Return the (x, y) coordinate for the center point of the cell that contains the specified text.  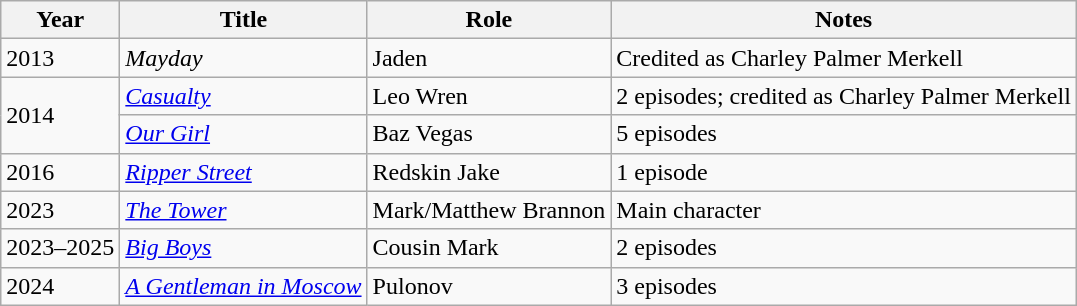
Our Girl (244, 134)
2 episodes (844, 248)
Redskin Jake (489, 172)
Baz Vegas (489, 134)
Pulonov (489, 286)
2013 (60, 58)
Year (60, 20)
5 episodes (844, 134)
A Gentleman in Moscow (244, 286)
Jaden (489, 58)
Big Boys (244, 248)
Mayday (244, 58)
2023 (60, 210)
2023–2025 (60, 248)
Credited as Charley Palmer Merkell (844, 58)
Casualty (244, 96)
Main character (844, 210)
2014 (60, 115)
Cousin Mark (489, 248)
Title (244, 20)
1 episode (844, 172)
Mark/Matthew Brannon (489, 210)
2 episodes; credited as Charley Palmer Merkell (844, 96)
2016 (60, 172)
Notes (844, 20)
2024 (60, 286)
3 episodes (844, 286)
Leo Wren (489, 96)
The Tower (244, 210)
Role (489, 20)
Ripper Street (244, 172)
